Output the [X, Y] coordinate of the center of the cell containing the given text.  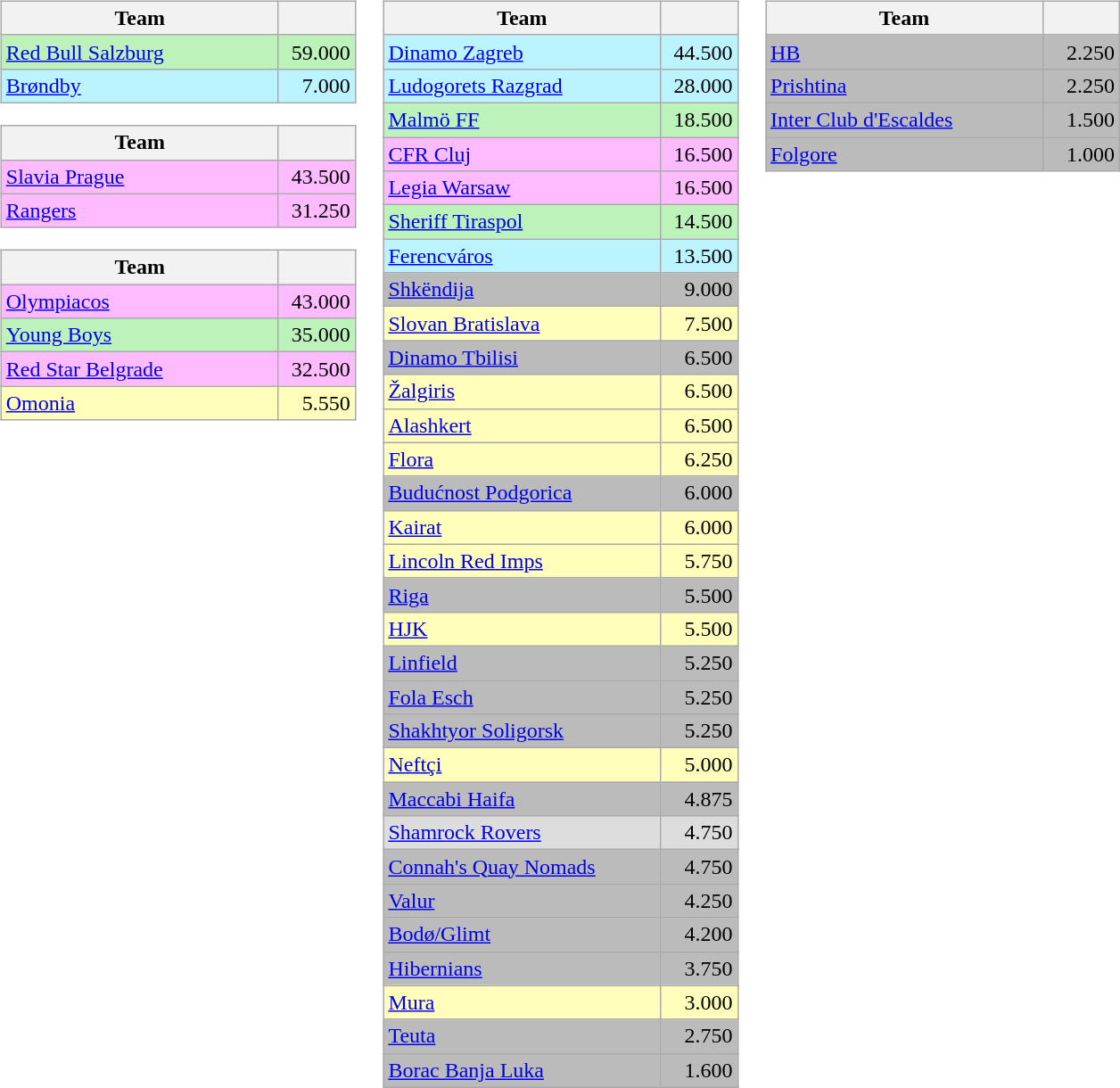
3.750 [699, 968]
59.000 [317, 52]
Kairat [523, 527]
7.000 [317, 86]
7.500 [699, 324]
14.500 [699, 222]
1.500 [1082, 120]
Alashkert [523, 425]
1.000 [1082, 154]
32.500 [317, 369]
Slavia Prague [139, 177]
5.000 [699, 765]
HJK [523, 629]
Young Boys [139, 335]
44.500 [699, 52]
18.500 [699, 120]
Shakhtyor Soligorsk [523, 731]
Ludogorets Razgrad [523, 86]
Fola Esch [523, 696]
Rangers [139, 210]
Shkëndija [523, 290]
HB [904, 52]
43.500 [317, 177]
Borac Banja Luka [523, 1070]
Inter Club d'Escaldes [904, 120]
1.600 [699, 1070]
Žalgiris [523, 392]
Shamrock Rovers [523, 833]
Malmö FF [523, 120]
Maccabi Haifa [523, 799]
28.000 [699, 86]
Linfield [523, 663]
Prishtina [904, 86]
5.750 [699, 561]
4.200 [699, 935]
Sheriff Tiraspol [523, 222]
Lincoln Red Imps [523, 561]
9.000 [699, 290]
6.250 [699, 459]
5.550 [317, 403]
3.000 [699, 1002]
Omonia [139, 403]
Folgore [904, 154]
31.250 [317, 210]
35.000 [317, 335]
Olympiacos [139, 301]
Brøndby [139, 86]
4.875 [699, 799]
Dinamo Zagreb [523, 52]
CFR Cluj [523, 154]
Teuta [523, 1036]
4.250 [699, 901]
Hibernians [523, 968]
43.000 [317, 301]
Slovan Bratislava [523, 324]
Red Star Belgrade [139, 369]
2.750 [699, 1036]
13.500 [699, 256]
Budućnost Podgorica [523, 493]
Bodø/Glimt [523, 935]
Ferencváros [523, 256]
Dinamo Tbilisi [523, 358]
Flora [523, 459]
Legia Warsaw [523, 188]
Mura [523, 1002]
Neftçi [523, 765]
Connah's Quay Nomads [523, 867]
Red Bull Salzburg [139, 52]
Valur [523, 901]
Riga [523, 595]
